Identify which cell holds the provided text, then report its (X, Y) central coordinate. 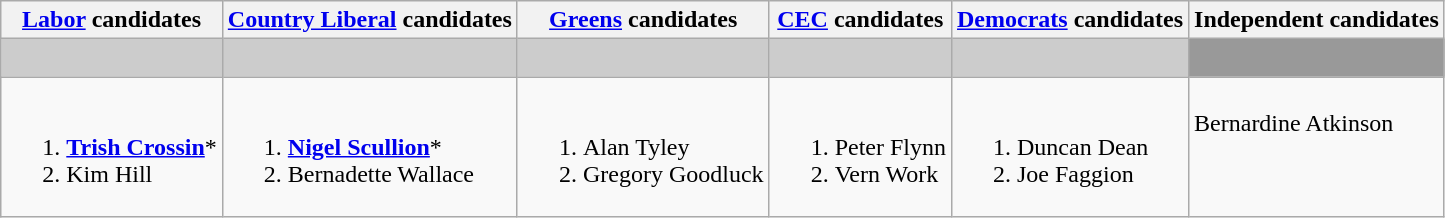
Country Liberal candidates (370, 20)
Greens candidates (643, 20)
Duncan DeanJoe Faggion (1070, 147)
Peter FlynnVern Work (860, 147)
Nigel Scullion*Bernadette Wallace (370, 147)
Labor candidates (112, 20)
Alan TyleyGregory Goodluck (643, 147)
Trish Crossin*Kim Hill (112, 147)
CEC candidates (860, 20)
Independent candidates (1317, 20)
Bernardine Atkinson (1317, 147)
Democrats candidates (1070, 20)
